Find where the given text appears and provide that cell's center as [x, y] coordinate. 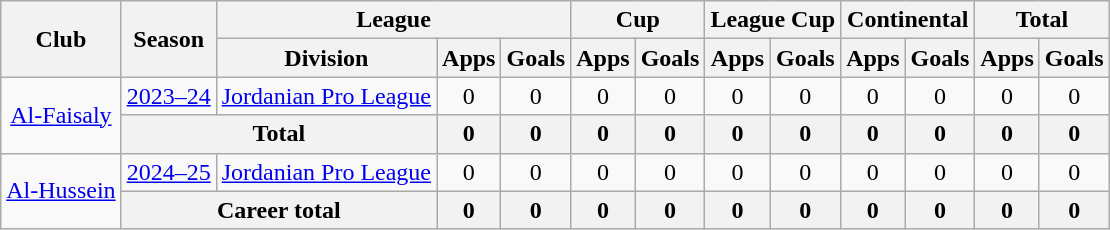
Continental [908, 20]
Al-Faisaly [61, 115]
Career total [278, 210]
Division [326, 58]
League Cup [773, 20]
Club [61, 39]
2024–25 [168, 172]
League [394, 20]
Season [168, 39]
Al-Hussein [61, 191]
2023–24 [168, 96]
Cup [638, 20]
